Find where the given text appears and provide that cell's center as [X, Y] coordinate. 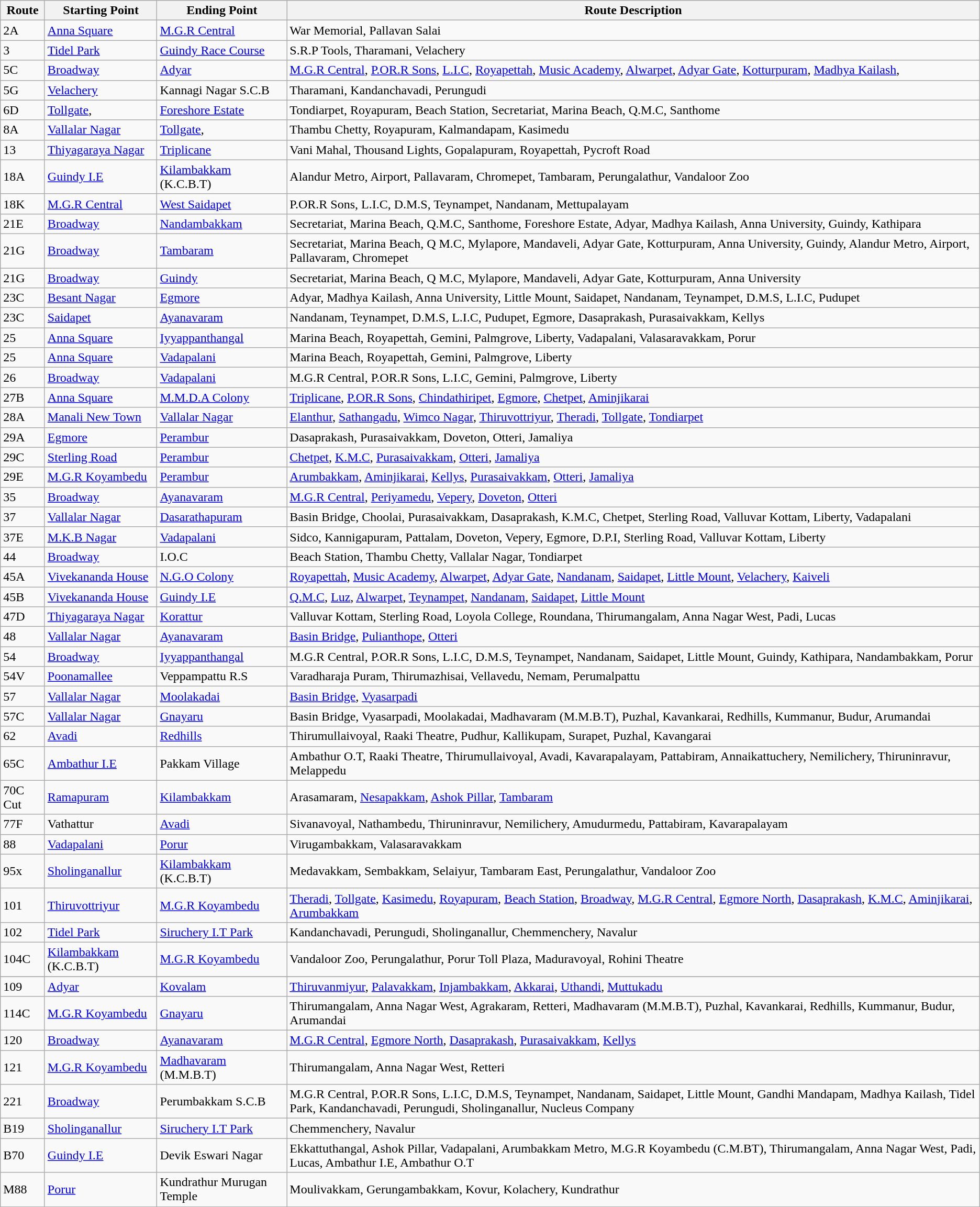
18K [23, 204]
37 [23, 517]
29A [23, 437]
13 [23, 150]
109 [23, 986]
Virugambakkam, Valasaravakkam [633, 844]
Besant Nagar [101, 298]
M.G.R Central, P.OR.R Sons, L.I.C, Gemini, Palmgrove, Liberty [633, 378]
Triplicane, P.OR.R Sons, Chindathiripet, Egmore, Chetpet, Aminjikarai [633, 397]
M.G.R Central, Periyamedu, Vepery, Doveton, Otteri [633, 497]
37E [23, 537]
Vathattur [101, 824]
Devik Eswari Nagar [222, 1155]
Nandanam, Teynampet, D.M.S, L.I.C, Pudupet, Egmore, Dasaprakash, Purasaivakkam, Kellys [633, 318]
I.O.C [222, 557]
Varadharaja Puram, Thirumazhisai, Vellavedu, Nemam, Perumalpattu [633, 677]
Dasarathapuram [222, 517]
Chetpet, K.M.C, Purasaivakkam, Otteri, Jamaliya [633, 457]
120 [23, 1040]
Secretariat, Marina Beach, Q M.C, Mylapore, Mandaveli, Adyar Gate, Kotturpuram, Anna University [633, 278]
Arumbakkam, Aminjikarai, Kellys, Purasaivakkam, Otteri, Jamaliya [633, 477]
Veppampattu R.S [222, 677]
54 [23, 657]
M.K.B Nagar [101, 537]
88 [23, 844]
Vandaloor Zoo, Perungalathur, Porur Toll Plaza, Maduravoyal, Rohini Theatre [633, 959]
Tondiarpet, Royapuram, Beach Station, Secretariat, Marina Beach, Q.M.C, Santhome [633, 110]
Route Description [633, 10]
77F [23, 824]
Royapettah, Music Academy, Alwarpet, Adyar Gate, Nandanam, Saidapet, Little Mount, Velachery, Kaiveli [633, 577]
48 [23, 637]
Vani Mahal, Thousand Lights, Gopalapuram, Royapettah, Pycroft Road [633, 150]
Starting Point [101, 10]
Nandambakkam [222, 224]
Route [23, 10]
114C [23, 1014]
45B [23, 596]
Chemmenchery, Navalur [633, 1128]
Beach Station, Thambu Chetty, Vallalar Nagar, Tondiarpet [633, 557]
121 [23, 1067]
Madhavaram (M.M.B.T) [222, 1067]
28A [23, 417]
B19 [23, 1128]
Basin Bridge, Pulianthope, Otteri [633, 637]
2A [23, 30]
3 [23, 50]
Foreshore Estate [222, 110]
29C [23, 457]
Thirumullaivoyal, Raaki Theatre, Pudhur, Kallikupam, Surapet, Puzhal, Kavangarai [633, 736]
Kovalam [222, 986]
Ending Point [222, 10]
P.OR.R Sons, L.I.C, D.M.S, Teynampet, Nandanam, Mettupalayam [633, 204]
Perumbakkam S.C.B [222, 1102]
47D [23, 617]
Marina Beach, Royapettah, Gemini, Palmgrove, Liberty [633, 358]
Ambathur I.E [101, 763]
Elanthur, Sathangadu, Wimco Nagar, Thiruvottriyur, Theradi, Tollgate, Tondiarpet [633, 417]
M.G.R Central, P.OR.R Sons, L.I.C, Royapettah, Music Academy, Alwarpet, Adyar Gate, Kotturpuram, Madhya Kailash, [633, 70]
Basin Bridge, Vyasarpadi [633, 696]
54V [23, 677]
Theradi, Tollgate, Kasimedu, Royapuram, Beach Station, Broadway, M.G.R Central, Egmore North, Dasaprakash, K.M.C, Aminjikarai, Arumbakkam [633, 905]
5C [23, 70]
Sterling Road [101, 457]
Dasaprakash, Purasaivakkam, Doveton, Otteri, Jamaliya [633, 437]
Thambu Chetty, Royapuram, Kalmandapam, Kasimedu [633, 130]
29E [23, 477]
Sivanavoyal, Nathambedu, Thiruninravur, Nemilichery, Amudurmedu, Pattabiram, Kavarapalayam [633, 824]
Moolakadai [222, 696]
18A [23, 177]
War Memorial, Pallavan Salai [633, 30]
Kundrathur Murugan Temple [222, 1190]
Poonamallee [101, 677]
Kannagi Nagar S.C.B [222, 90]
Medavakkam, Sembakkam, Selaiyur, Tambaram East, Perungalathur, Vandaloor Zoo [633, 871]
M.G.R Central, P.OR.R Sons, L.I.C, D.M.S, Teynampet, Nandanam, Saidapet, Little Mount, Guindy, Kathipara, Nandambakkam, Porur [633, 657]
Secretariat, Marina Beach, Q.M.C, Santhome, Foreshore Estate, Adyar, Madhya Kailash, Anna University, Guindy, Kathipara [633, 224]
Basin Bridge, Vyasarpadi, Moolakadai, Madhavaram (M.M.B.T), Puzhal, Kavankarai, Redhills, Kummanur, Budur, Arumandai [633, 716]
Thirumangalam, Anna Nagar West, Retteri [633, 1067]
Guindy [222, 278]
57C [23, 716]
57 [23, 696]
Manali New Town [101, 417]
Thiruvottriyur [101, 905]
27B [23, 397]
95x [23, 871]
45A [23, 577]
Adyar, Madhya Kailash, Anna University, Little Mount, Saidapet, Nandanam, Teynampet, D.M.S, L.I.C, Pudupet [633, 298]
104C [23, 959]
Basin Bridge, Choolai, Purasaivakkam, Dasaprakash, K.M.C, Chetpet, Sterling Road, Valluvar Kottam, Liberty, Vadapalani [633, 517]
Ambathur O.T, Raaki Theatre, Thirumullaivoyal, Avadi, Kavarapalayam, Pattabiram, Annaikattuchery, Nemilichery, Thiruninravur, Melappedu [633, 763]
Thirumangalam, Anna Nagar West, Agrakaram, Retteri, Madhavaram (M.M.B.T), Puzhal, Kavankarai, Redhills, Kummanur, Budur, Arumandai [633, 1014]
Tambaram [222, 250]
Redhills [222, 736]
Q.M.C, Luz, Alwarpet, Teynampet, Nandanam, Saidapet, Little Mount [633, 596]
Moulivakkam, Gerungambakkam, Kovur, Kolachery, Kundrathur [633, 1190]
101 [23, 905]
21E [23, 224]
Alandur Metro, Airport, Pallavaram, Chromepet, Tambaram, Perungalathur, Vandaloor Zoo [633, 177]
West Saidapet [222, 204]
26 [23, 378]
Sidco, Kannigapuram, Pattalam, Doveton, Vepery, Egmore, D.P.I, Sterling Road, Valluvar Kottam, Liberty [633, 537]
B70 [23, 1155]
N.G.O Colony [222, 577]
S.R.P Tools, Tharamani, Velachery [633, 50]
8A [23, 130]
M88 [23, 1190]
Thiruvanmiyur, Palavakkam, Injambakkam, Akkarai, Uthandi, Muttukadu [633, 986]
6D [23, 110]
Triplicane [222, 150]
Velachery [101, 90]
M.M.D.A Colony [222, 397]
70C Cut [23, 797]
Guindy Race Course [222, 50]
Valluvar Kottam, Sterling Road, Loyola College, Roundana, Thirumangalam, Anna Nagar West, Padi, Lucas [633, 617]
Ramapuram [101, 797]
Marina Beach, Royapettah, Gemini, Palmgrove, Liberty, Vadapalani, Valasaravakkam, Porur [633, 338]
Pakkam Village [222, 763]
221 [23, 1102]
35 [23, 497]
Kandanchavadi, Perungudi, Sholinganallur, Chemmenchery, Navalur [633, 932]
M.G.R Central, Egmore North, Dasaprakash, Purasaivakkam, Kellys [633, 1040]
Tharamani, Kandanchavadi, Perungudi [633, 90]
44 [23, 557]
Saidapet [101, 318]
62 [23, 736]
Arasamaram, Nesapakkam, Ashok Pillar, Tambaram [633, 797]
102 [23, 932]
Kilambakkam [222, 797]
65C [23, 763]
Korattur [222, 617]
5G [23, 90]
